Locate the cell with the specified text and output its (X, Y) center coordinate. 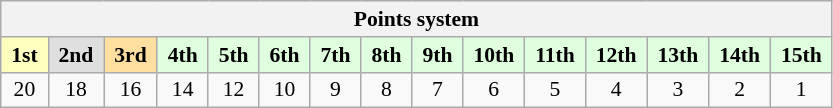
9th (438, 55)
6th (284, 55)
3 (678, 90)
Points system (416, 19)
2nd (76, 55)
20 (24, 90)
9 (336, 90)
11th (556, 55)
7th (336, 55)
10th (494, 55)
4 (616, 90)
8th (386, 55)
18 (76, 90)
12 (234, 90)
6 (494, 90)
15th (801, 55)
5 (556, 90)
7 (438, 90)
3rd (130, 55)
1 (801, 90)
10 (284, 90)
5th (234, 55)
14th (740, 55)
4th (182, 55)
16 (130, 90)
14 (182, 90)
2 (740, 90)
8 (386, 90)
13th (678, 55)
1st (24, 55)
12th (616, 55)
